Provide the (x, y) coordinate of the cell's center where the given text is located.  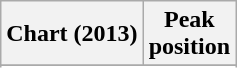
Chart (2013) (72, 34)
Peakposition (189, 34)
